Output the (x, y) coordinate of the center of the cell containing the given text.  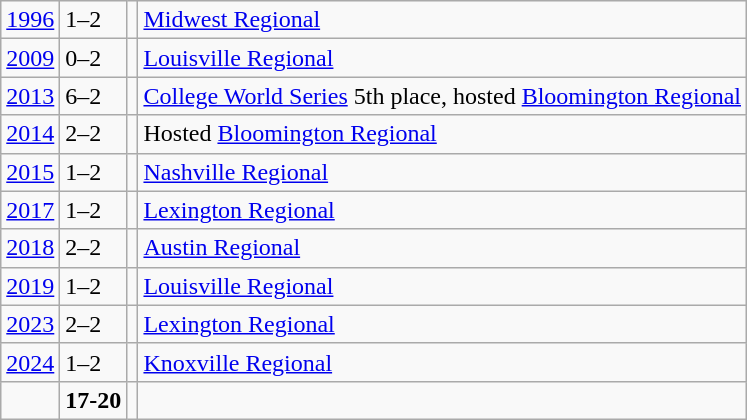
Knoxville Regional (442, 362)
2009 (30, 58)
1996 (30, 20)
2023 (30, 324)
Hosted Bloomington Regional (442, 134)
2019 (30, 286)
Midwest Regional (442, 20)
2014 (30, 134)
2018 (30, 248)
College World Series 5th place, hosted Bloomington Regional (442, 96)
Austin Regional (442, 248)
0–2 (94, 58)
17-20 (94, 400)
6–2 (94, 96)
2017 (30, 210)
2024 (30, 362)
Nashville Regional (442, 172)
2013 (30, 96)
2015 (30, 172)
